Identify which cell holds the provided text, then report its (X, Y) central coordinate. 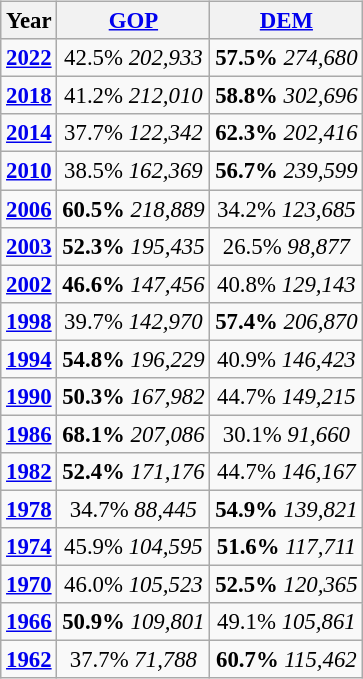
1990 (29, 396)
1974 (29, 547)
2003 (29, 246)
51.6% 117,711 (286, 547)
49.1% 105,861 (286, 622)
52.3% 195,435 (134, 246)
1982 (29, 472)
2018 (29, 96)
62.3% 202,416 (286, 133)
40.8% 129,143 (286, 284)
37.7% 71,788 (134, 660)
Year (29, 21)
1986 (29, 434)
40.9% 146,423 (286, 359)
GOP (134, 21)
68.1% 207,086 (134, 434)
50.3% 167,982 (134, 396)
60.7% 115,462 (286, 660)
42.5% 202,933 (134, 58)
34.2% 123,685 (286, 209)
44.7% 146,167 (286, 472)
44.7% 149,215 (286, 396)
57.5% 274,680 (286, 58)
2010 (29, 171)
1978 (29, 509)
58.8% 302,696 (286, 96)
2002 (29, 284)
34.7% 88,445 (134, 509)
2022 (29, 58)
45.9% 104,595 (134, 547)
DEM (286, 21)
26.5% 98,877 (286, 246)
37.7% 122,342 (134, 133)
1970 (29, 584)
54.9% 139,821 (286, 509)
54.8% 196,229 (134, 359)
1962 (29, 660)
50.9% 109,801 (134, 622)
2014 (29, 133)
1994 (29, 359)
39.7% 142,970 (134, 321)
1966 (29, 622)
60.5% 218,889 (134, 209)
57.4% 206,870 (286, 321)
56.7% 239,599 (286, 171)
1998 (29, 321)
46.0% 105,523 (134, 584)
30.1% 91,660 (286, 434)
41.2% 212,010 (134, 96)
2006 (29, 209)
52.5% 120,365 (286, 584)
38.5% 162,369 (134, 171)
46.6% 147,456 (134, 284)
52.4% 171,176 (134, 472)
